Detect which cell encompasses the target text, then output its (X, Y) center coordinate. 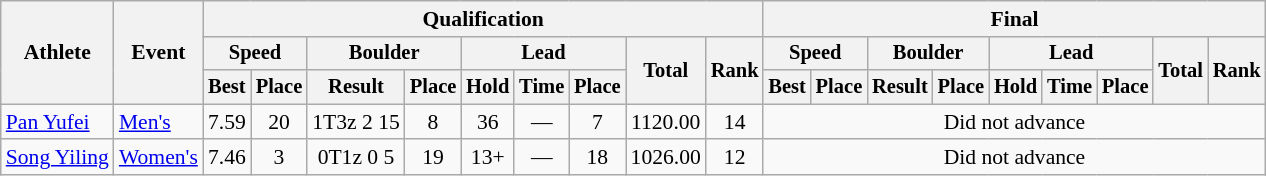
Men's (158, 122)
14 (735, 122)
20 (279, 122)
Pan Yufei (58, 122)
1120.00 (666, 122)
Final (1014, 19)
19 (433, 158)
1026.00 (666, 158)
7.46 (227, 158)
Women's (158, 158)
36 (488, 122)
Event (158, 52)
8 (433, 122)
Song Yiling (58, 158)
1T3z 2 15 (356, 122)
0T1z 0 5 (356, 158)
18 (597, 158)
7.59 (227, 122)
7 (597, 122)
3 (279, 158)
13+ (488, 158)
Athlete (58, 52)
Qualification (484, 19)
12 (735, 158)
